Provide the [X, Y] coordinate of the cell's center where the given text is located.  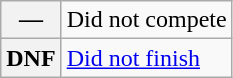
— [31, 20]
Did not compete [146, 20]
Did not finish [146, 58]
DNF [31, 58]
